Search for the cell housing the specified text and yield its (X, Y) center coordinate. 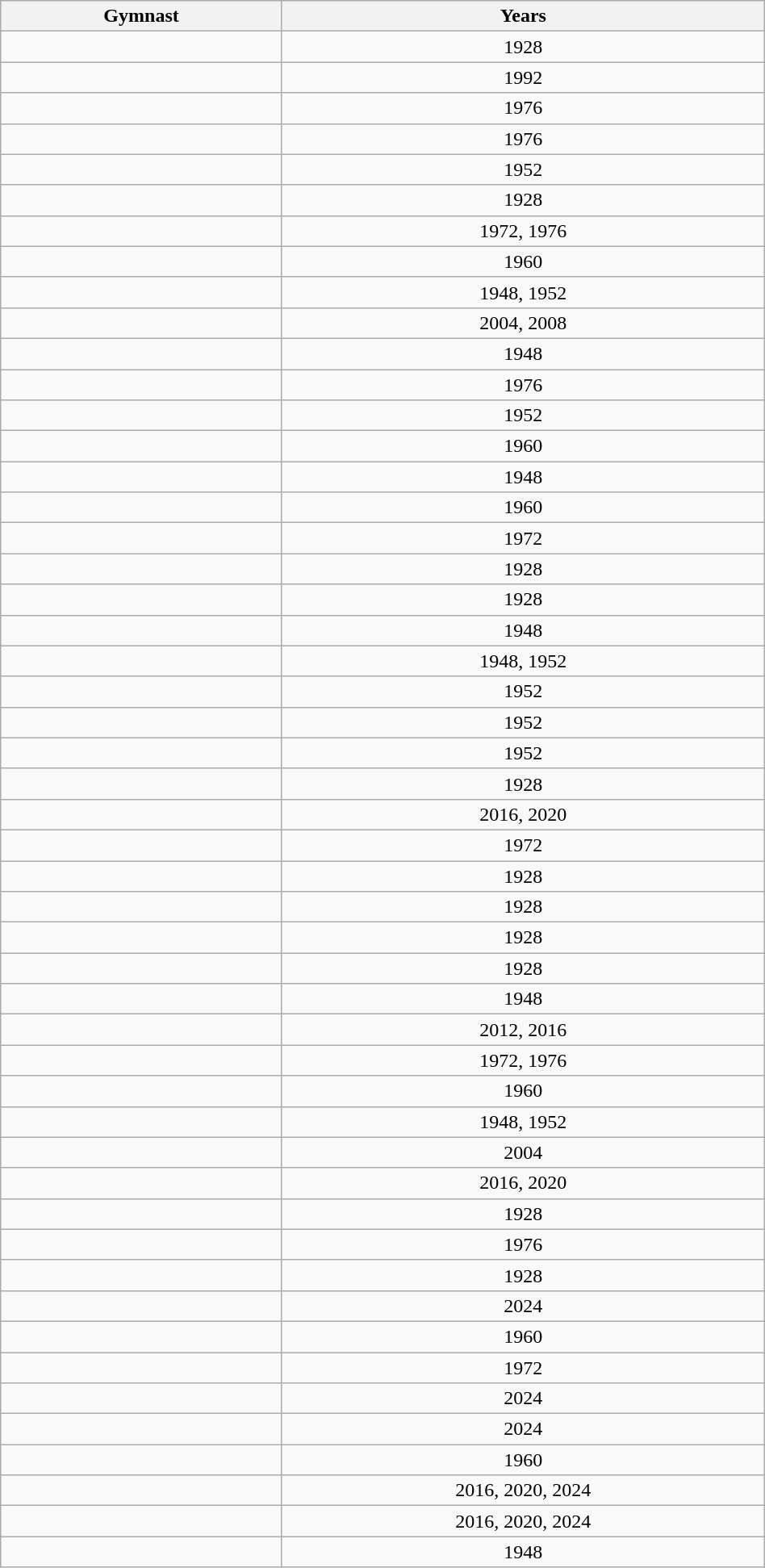
2012, 2016 (523, 1030)
Years (523, 16)
1992 (523, 77)
2004, 2008 (523, 323)
Gymnast (142, 16)
2004 (523, 1152)
